Determine the [x, y] coordinate at the center of the cell enclosing the given text.  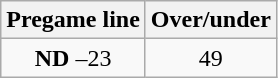
Pregame line [74, 20]
ND –23 [74, 58]
Over/under [210, 20]
49 [210, 58]
